Identify which cell holds the provided text, then report its (X, Y) central coordinate. 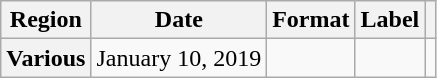
January 10, 2019 (179, 58)
Various (46, 58)
Date (179, 20)
Region (46, 20)
Label (390, 20)
Format (311, 20)
